Provide the (X, Y) coordinate of the cell's center where the given text is located.  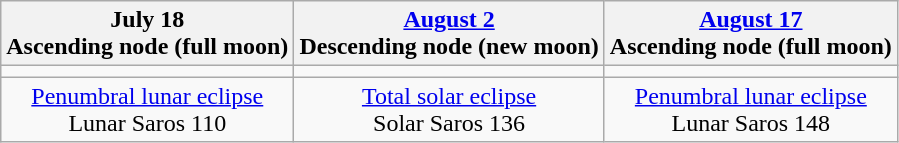
Penumbral lunar eclipseLunar Saros 148 (750, 110)
August 2Descending node (new moon) (449, 34)
July 18Ascending node (full moon) (148, 34)
Total solar eclipseSolar Saros 136 (449, 110)
August 17Ascending node (full moon) (750, 34)
Penumbral lunar eclipseLunar Saros 110 (148, 110)
